Locate the cell with the specified text and output its (X, Y) center coordinate. 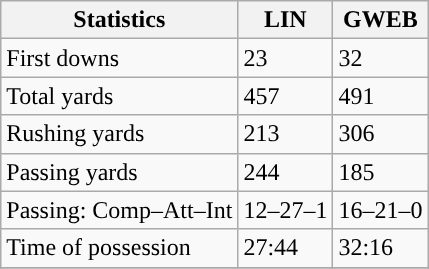
12–27–1 (286, 210)
457 (286, 96)
491 (380, 96)
23 (286, 58)
32 (380, 58)
First downs (120, 58)
Total yards (120, 96)
306 (380, 134)
16–21–0 (380, 210)
32:16 (380, 248)
LIN (286, 20)
27:44 (286, 248)
GWEB (380, 20)
Time of possession (120, 248)
Passing: Comp–Att–Int (120, 210)
Passing yards (120, 172)
Statistics (120, 20)
Rushing yards (120, 134)
213 (286, 134)
185 (380, 172)
244 (286, 172)
